Find where the given text appears and provide that cell's center as [X, Y] coordinate. 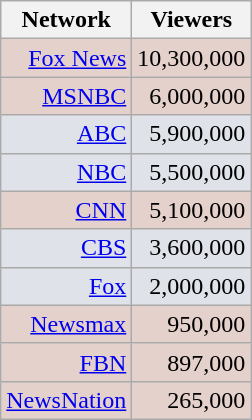
5,100,000 [192, 210]
2,000,000 [192, 286]
950,000 [192, 324]
ABC [66, 134]
897,000 [192, 362]
NewsNation [66, 400]
Fox [66, 286]
265,000 [192, 400]
Network [66, 20]
10,300,000 [192, 58]
NBC [66, 172]
Newsmax [66, 324]
5,500,000 [192, 172]
3,600,000 [192, 248]
CNN [66, 210]
MSNBC [66, 96]
Viewers [192, 20]
6,000,000 [192, 96]
5,900,000 [192, 134]
CBS [66, 248]
FBN [66, 362]
Fox News [66, 58]
